Locate the cell with the specified text and output its [x, y] center coordinate. 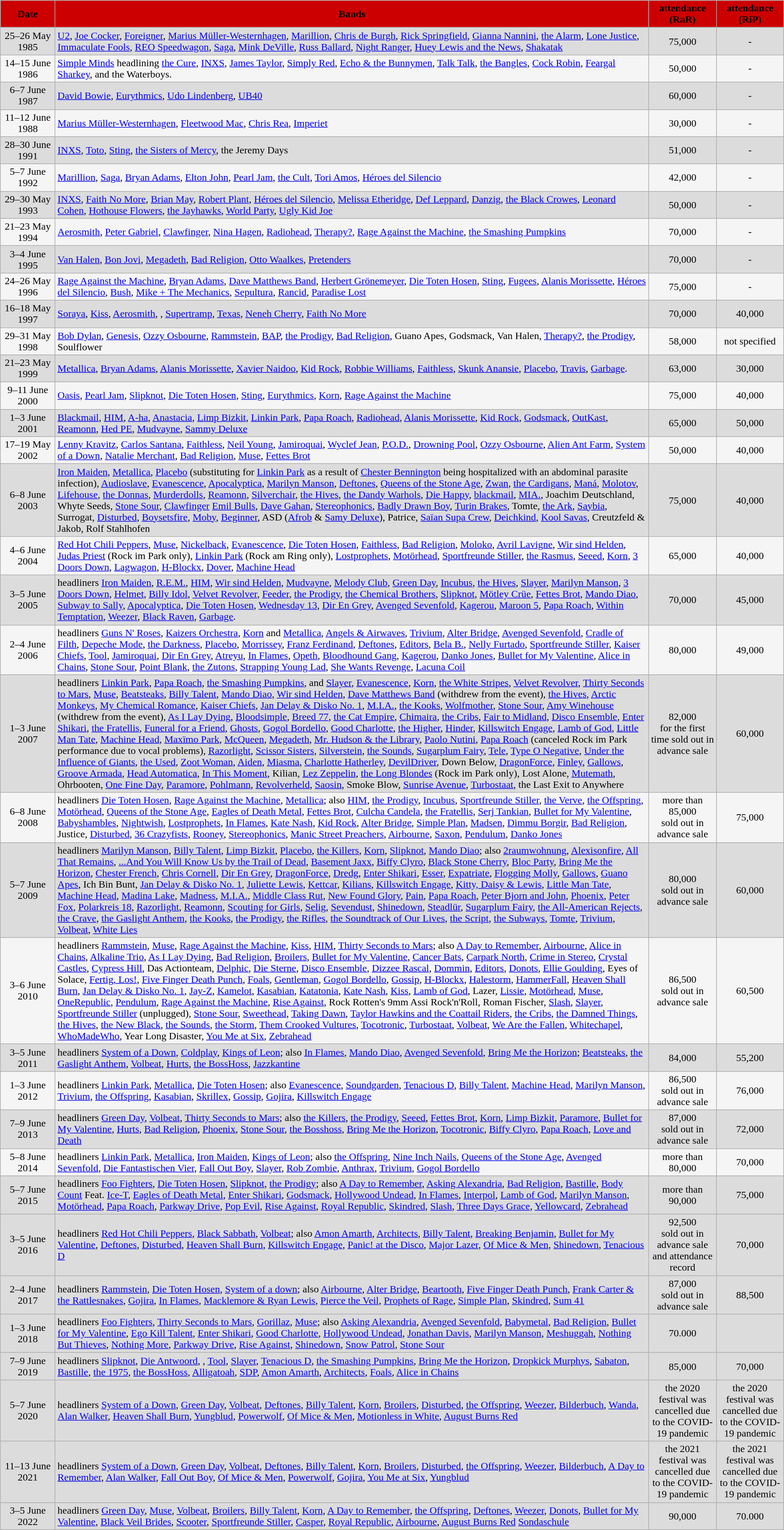
more than85,000sold out in advance sale [683, 817]
72,000 [750, 1129]
82,000for the first time sold out in advance sale [683, 733]
2–4 June2006 [28, 650]
Oasis, Pearl Jam, Slipknot, Die Toten Hosen, Sting, Eurythmics, Korn, Rage Against the Machine [352, 396]
29–30 May1993 [28, 205]
51,000 [683, 150]
5–7 June2015 [28, 1195]
21–23 May1994 [28, 232]
7–9 June2019 [28, 1366]
3–5 June2011 [28, 1058]
4–6 June2004 [28, 556]
29–31 May1998 [28, 341]
5–7 June2009 [28, 890]
85,000 [683, 1366]
80,000 [683, 650]
24–26 May1996 [28, 287]
92,500sold out in advance sale and attendance record [683, 1245]
Bob Dylan, Genesis, Ozzy Osbourne, Rammstein, BAP, the Prodigy, Bad Religion, Guano Apes, Godsmack, Van Halen, Therapy?, the Prodigy, Soulflower [352, 341]
21–23 May1999 [28, 369]
3–5 June2005 [28, 600]
Soraya, Kiss, Aerosmith, , Supertramp, Texas, Neneh Cherry, Faith No More [352, 313]
42,000 [683, 178]
1–3 June2001 [28, 423]
63,000 [683, 369]
Van Halen, Bon Jovi, Megadeth, Bad Religion, Otto Waalkes, Pretenders [352, 259]
5–7 June1992 [28, 178]
not specified [750, 341]
Aerosmith, Peter Gabriel, Clawfinger, Nina Hagen, Radiohead, Therapy?, Rage Against the Machine, the Smashing Pumpkins [352, 232]
David Bowie, Eurythmics, Udo Lindenberg, UB40 [352, 96]
more than 80,000 [683, 1162]
2–4 June2017 [28, 1295]
6–8 June2003 [28, 500]
25–26 May1985 [28, 41]
Bands [352, 14]
17–19 May2002 [28, 450]
3–5 June2016 [28, 1245]
Marillion, Saga, Bryan Adams, Elton John, Pearl Jam, the Cult, Tori Amos, Héroes del Silencio [352, 178]
80,000sold out in advance sale [683, 890]
7–9 June2013 [28, 1129]
attendance (RaR) [683, 14]
16–18 May1997 [28, 313]
11–13 June2021 [28, 1472]
90,000 [683, 1516]
1–3 June2007 [28, 733]
1–3 June2018 [28, 1333]
58,000 [683, 341]
11–12 June1988 [28, 123]
3–6 June2010 [28, 991]
3–4 June1995 [28, 259]
Date [28, 14]
6–8 June2008 [28, 817]
84,000 [683, 1058]
1–3 June2012 [28, 1090]
INXS, Toto, Sting, the Sisters of Mercy, the Jeremy Days [352, 150]
55,200 [750, 1058]
60,500 [750, 991]
49,000 [750, 650]
5–7 June2020 [28, 1411]
6–7 June1987 [28, 96]
14–15 June1986 [28, 69]
3–5 June2022 [28, 1516]
Metallica, Bryan Adams, Alanis Morissette, Xavier Naidoo, Kid Rock, Robbie Williams, Faithless, Skunk Anansie, Placebo, Travis, Garbage. [352, 369]
Marius Müller-Westernhagen, Fleetwood Mac, Chris Rea, Imperiet [352, 123]
88,500 [750, 1295]
76,000 [750, 1090]
more than 90,000 [683, 1195]
28–30 June1991 [28, 150]
9–11 June2000 [28, 396]
5–8 June2014 [28, 1162]
45,000 [750, 600]
attendance (RiP) [750, 14]
